Extract the (x, y) coordinate from the center of the cell holding the provided text.  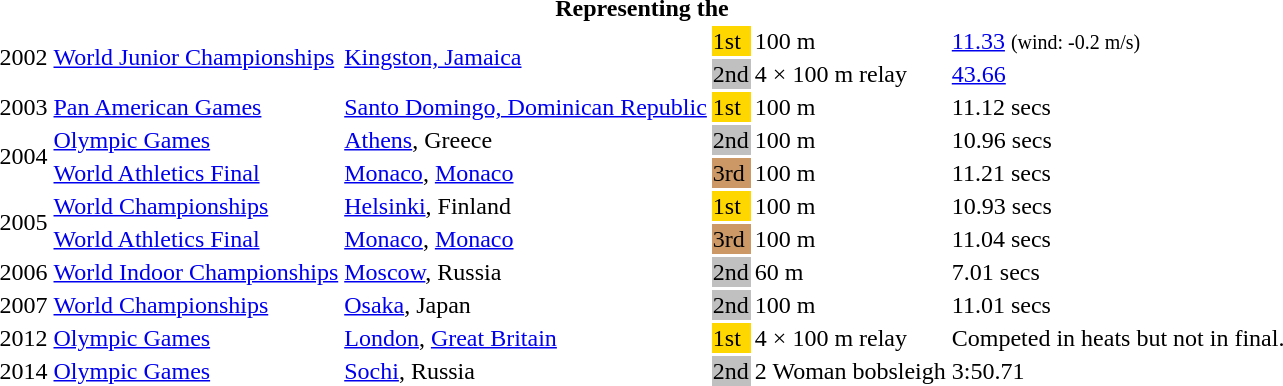
Osaka, Japan (526, 305)
Athens, Greece (526, 140)
Moscow, Russia (526, 272)
London, Great Britain (526, 338)
Kingston, Jamaica (526, 58)
World Indoor Championships (196, 272)
60 m (850, 272)
Helsinki, Finland (526, 206)
Sochi, Russia (526, 371)
2 Woman bobsleigh (850, 371)
Santo Domingo, Dominican Republic (526, 107)
World Junior Championships (196, 58)
Pan American Games (196, 107)
